Return the (X, Y) coordinate for the center point of the cell that contains the specified text.  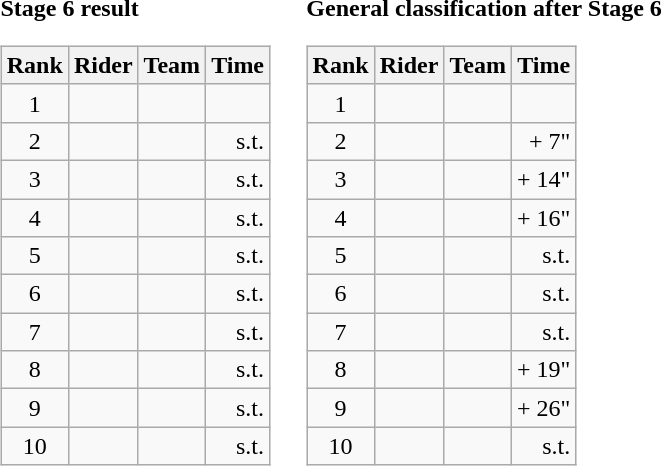
+ 16" (543, 217)
+ 19" (543, 370)
+ 26" (543, 408)
+ 14" (543, 179)
+ 7" (543, 141)
